Determine the (x, y) coordinate at the center of the cell enclosing the given text.  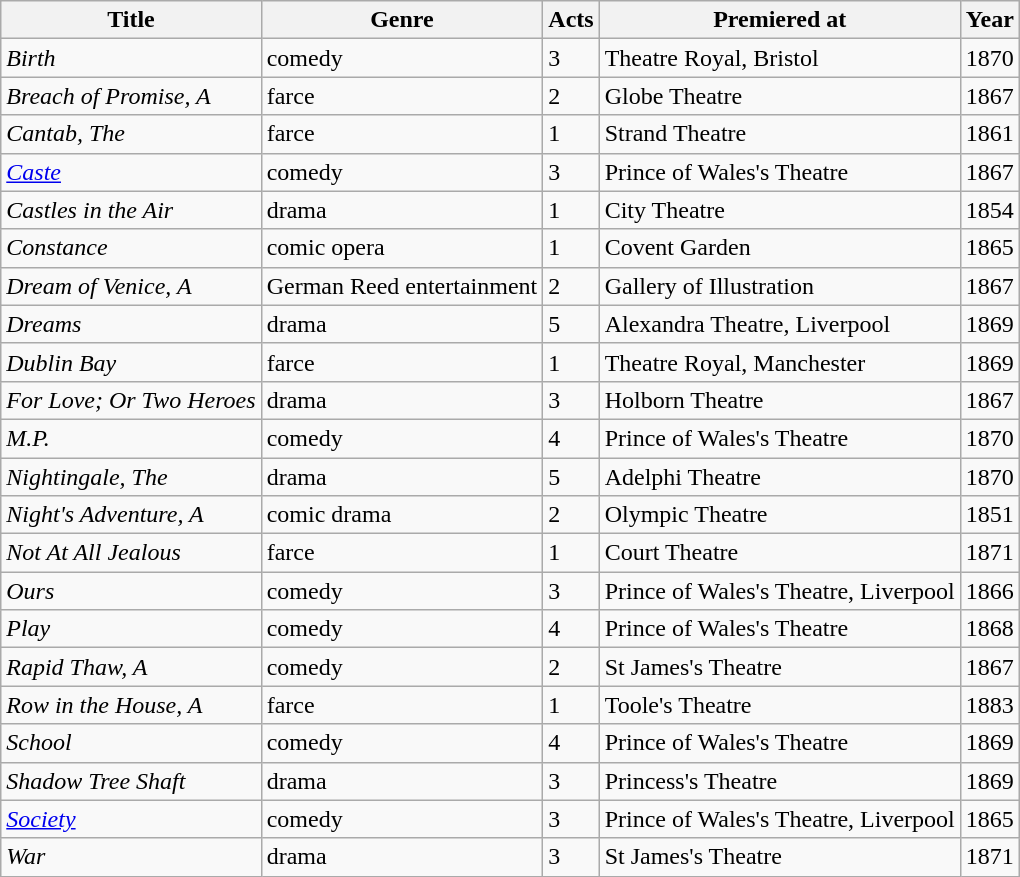
Birth (131, 58)
1861 (990, 134)
1883 (990, 705)
Covent Garden (780, 248)
Castles in the Air (131, 210)
Acts (571, 20)
Theatre Royal, Manchester (780, 362)
Ours (131, 591)
Premiered at (780, 20)
Breach of Promise, A (131, 96)
Gallery of Illustration (780, 286)
Not At All Jealous (131, 553)
Dream of Venice, A (131, 286)
City Theatre (780, 210)
Toole's Theatre (780, 705)
Strand Theatre (780, 134)
Court Theatre (780, 553)
Constance (131, 248)
Shadow Tree Shaft (131, 781)
Alexandra Theatre, Liverpool (780, 324)
Dreams (131, 324)
1854 (990, 210)
Row in the House, A (131, 705)
Princess's Theatre (780, 781)
1851 (990, 515)
Nightingale, The (131, 477)
Theatre Royal, Bristol (780, 58)
Title (131, 20)
Dublin Bay (131, 362)
M.P. (131, 438)
Adelphi Theatre (780, 477)
School (131, 743)
Caste (131, 172)
Year (990, 20)
Globe Theatre (780, 96)
War (131, 857)
comic opera (402, 248)
Holborn Theatre (780, 400)
Olympic Theatre (780, 515)
Night's Adventure, A (131, 515)
Rapid Thaw, A (131, 667)
Play (131, 629)
Society (131, 819)
Genre (402, 20)
German Reed entertainment (402, 286)
1868 (990, 629)
Cantab, The (131, 134)
comic drama (402, 515)
For Love; Or Two Heroes (131, 400)
1866 (990, 591)
